Return [X, Y] of the center of cell containing provided text 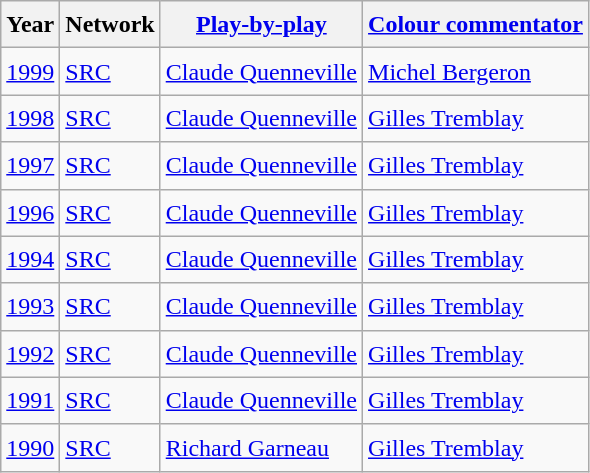
1994 [30, 260]
1996 [30, 212]
Michel Bergeron [476, 72]
1990 [30, 448]
Play-by-play [261, 24]
1998 [30, 118]
1999 [30, 72]
1992 [30, 354]
Colour commentator [476, 24]
1997 [30, 166]
Network [110, 24]
Richard Garneau [261, 448]
1991 [30, 400]
1993 [30, 306]
Year [30, 24]
